Provide the [x, y] coordinate of the cell's center where the given text is located.  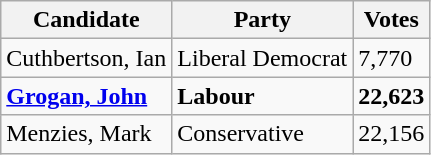
Grogan, John [86, 96]
Party [262, 20]
22,156 [392, 134]
7,770 [392, 58]
Votes [392, 20]
Conservative [262, 134]
22,623 [392, 96]
Menzies, Mark [86, 134]
Labour [262, 96]
Candidate [86, 20]
Cuthbertson, Ian [86, 58]
Liberal Democrat [262, 58]
